Scan for the cell matching the given text and deliver its [x, y] coordinate at center. 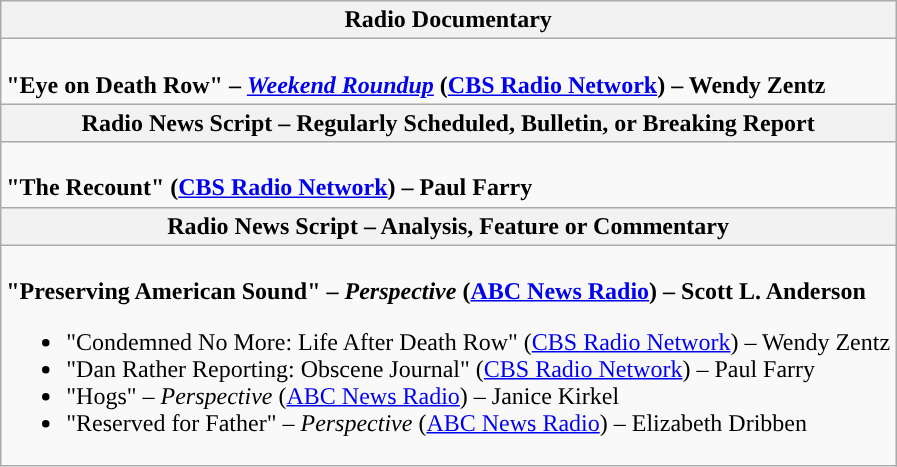
Radio News Script – Analysis, Feature or Commentary [448, 226]
"The Recount" (CBS Radio Network) – Paul Farry [448, 174]
"Eye on Death Row" – Weekend Roundup (CBS Radio Network) – Wendy Zentz [448, 72]
Radio News Script – Regularly Scheduled, Bulletin, or Breaking Report [448, 123]
Radio Documentary [448, 20]
